Scan for the cell matching the given text and deliver its [x, y] coordinate at center. 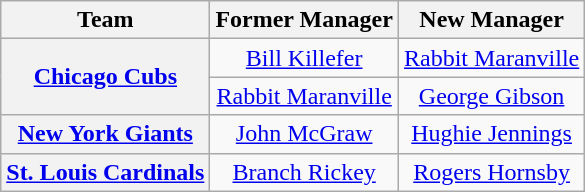
Rogers Hornsby [491, 172]
Team [106, 20]
Former Manager [304, 20]
St. Louis Cardinals [106, 172]
George Gibson [491, 96]
Bill Killefer [304, 58]
New Manager [491, 20]
Hughie Jennings [491, 134]
John McGraw [304, 134]
Branch Rickey [304, 172]
Chicago Cubs [106, 77]
New York Giants [106, 134]
